Determine the (X, Y) coordinate at the center of the cell enclosing the given text.  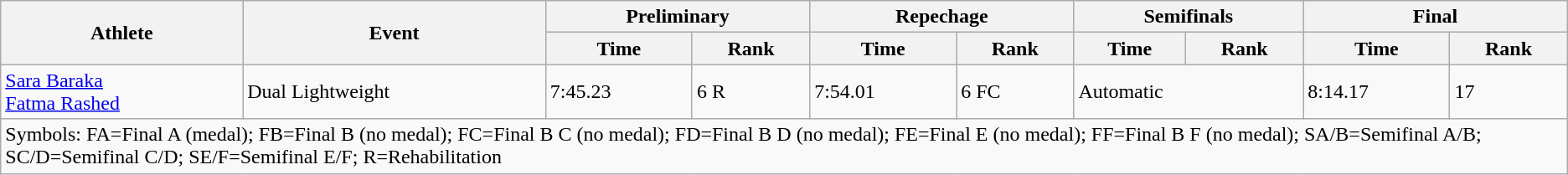
Final (1436, 17)
Repechage (941, 17)
Sara BarakaFatma Rashed (122, 92)
Dual Lightweight (395, 92)
6 FC (1015, 92)
7:45.23 (618, 92)
8:14.17 (1377, 92)
6 R (750, 92)
Preliminary (677, 17)
Automatic (1189, 92)
Event (395, 33)
Athlete (122, 33)
Semifinals (1189, 17)
17 (1509, 92)
7:54.01 (883, 92)
